Detect which cell encompasses the target text, then output its (X, Y) center coordinate. 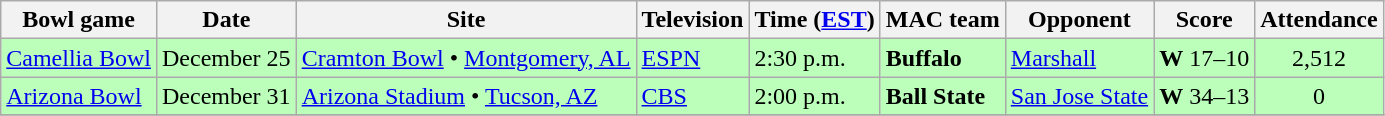
W 34–13 (1204, 96)
CBS (692, 96)
0 (1319, 96)
W 17–10 (1204, 58)
2:30 p.m. (814, 58)
2:00 p.m. (814, 96)
Arizona Bowl (79, 96)
MAC team (942, 20)
Time (EST) (814, 20)
December 25 (226, 58)
ESPN (692, 58)
December 31 (226, 96)
Attendance (1319, 20)
Opponent (1079, 20)
Camellia Bowl (79, 58)
San Jose State (1079, 96)
Television (692, 20)
Bowl game (79, 20)
Arizona Stadium • Tucson, AZ (466, 96)
Ball State (942, 96)
Score (1204, 20)
2,512 (1319, 58)
Cramton Bowl • Montgomery, AL (466, 58)
Buffalo (942, 58)
Date (226, 20)
Marshall (1079, 58)
Site (466, 20)
